Return (X, Y) of the center of cell containing provided text 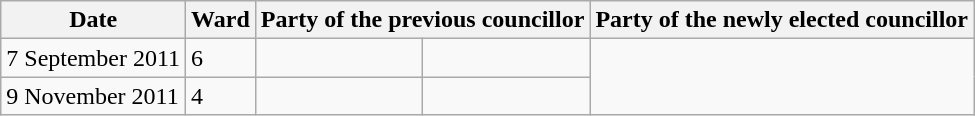
Date (94, 20)
6 (221, 58)
Party of the previous councillor (422, 20)
Party of the newly elected councillor (782, 20)
7 September 2011 (94, 58)
Ward (221, 20)
9 November 2011 (94, 96)
4 (221, 96)
